Capture the cell that displays the provided text and extract its (X, Y) central coordinate. 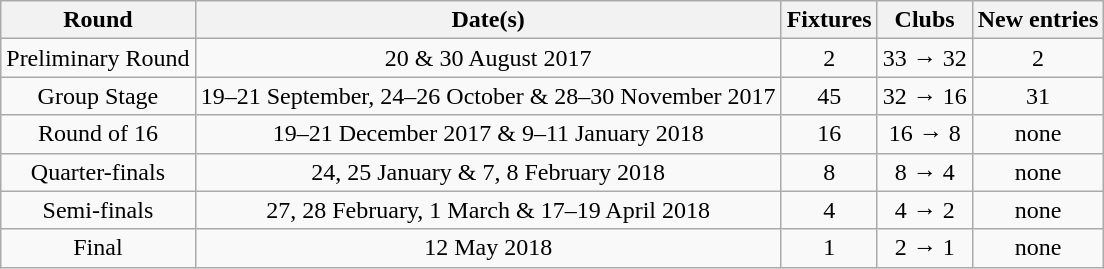
32 → 16 (924, 96)
Clubs (924, 20)
8 (829, 172)
16 → 8 (924, 134)
1 (829, 248)
20 & 30 August 2017 (488, 58)
33 → 32 (924, 58)
19–21 September, 24–26 October & 28–30 November 2017 (488, 96)
New entries (1038, 20)
Group Stage (98, 96)
31 (1038, 96)
8 → 4 (924, 172)
27, 28 February, 1 March & 17–19 April 2018 (488, 210)
Final (98, 248)
Preliminary Round (98, 58)
Round (98, 20)
2 → 1 (924, 248)
Round of 16 (98, 134)
Date(s) (488, 20)
4 → 2 (924, 210)
16 (829, 134)
24, 25 January & 7, 8 February 2018 (488, 172)
19–21 December 2017 & 9–11 January 2018 (488, 134)
Semi-finals (98, 210)
45 (829, 96)
Quarter-finals (98, 172)
Fixtures (829, 20)
12 May 2018 (488, 248)
4 (829, 210)
